Locate the cell with the specified text and output its (x, y) center coordinate. 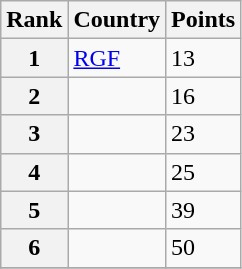
1 (34, 58)
3 (34, 134)
25 (204, 172)
5 (34, 210)
6 (34, 248)
Points (204, 20)
RGF (117, 58)
13 (204, 58)
39 (204, 210)
Rank (34, 20)
2 (34, 96)
4 (34, 172)
16 (204, 96)
23 (204, 134)
Country (117, 20)
50 (204, 248)
